Detect which cell encompasses the target text, then output its (x, y) center coordinate. 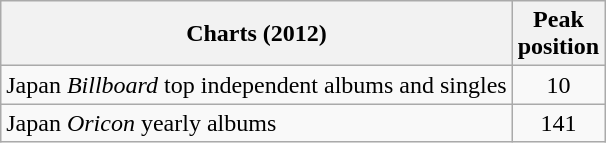
Japan Oricon yearly albums (256, 123)
Charts (2012) (256, 34)
10 (558, 85)
141 (558, 123)
Japan Billboard top independent albums and singles (256, 85)
Peakposition (558, 34)
